Provide the [X, Y] coordinate of the cell's center where the given text is located.  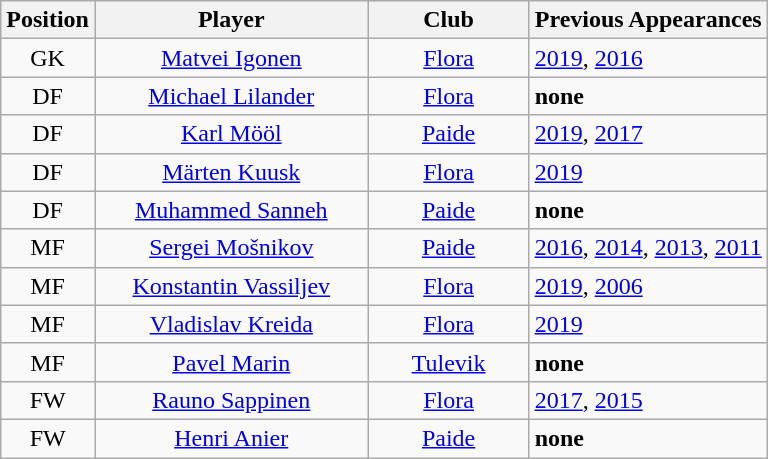
Tulevik [448, 362]
2017, 2015 [648, 400]
GK [48, 58]
2016, 2014, 2013, 2011 [648, 248]
Henri Anier [231, 438]
Märten Kuusk [231, 172]
Karl Mööl [231, 134]
Sergei Mošnikov [231, 248]
Vladislav Kreida [231, 324]
2019, 2017 [648, 134]
Michael Lilander [231, 96]
Previous Appearances [648, 20]
2019, 2006 [648, 286]
Player [231, 20]
Position [48, 20]
Rauno Sappinen [231, 400]
Muhammed Sanneh [231, 210]
Konstantin Vassiljev [231, 286]
2019, 2016 [648, 58]
Pavel Marin [231, 362]
Matvei Igonen [231, 58]
Club [448, 20]
